Pinpoint the cell where the given text exists, returning its [X, Y] midpoint coordinate. 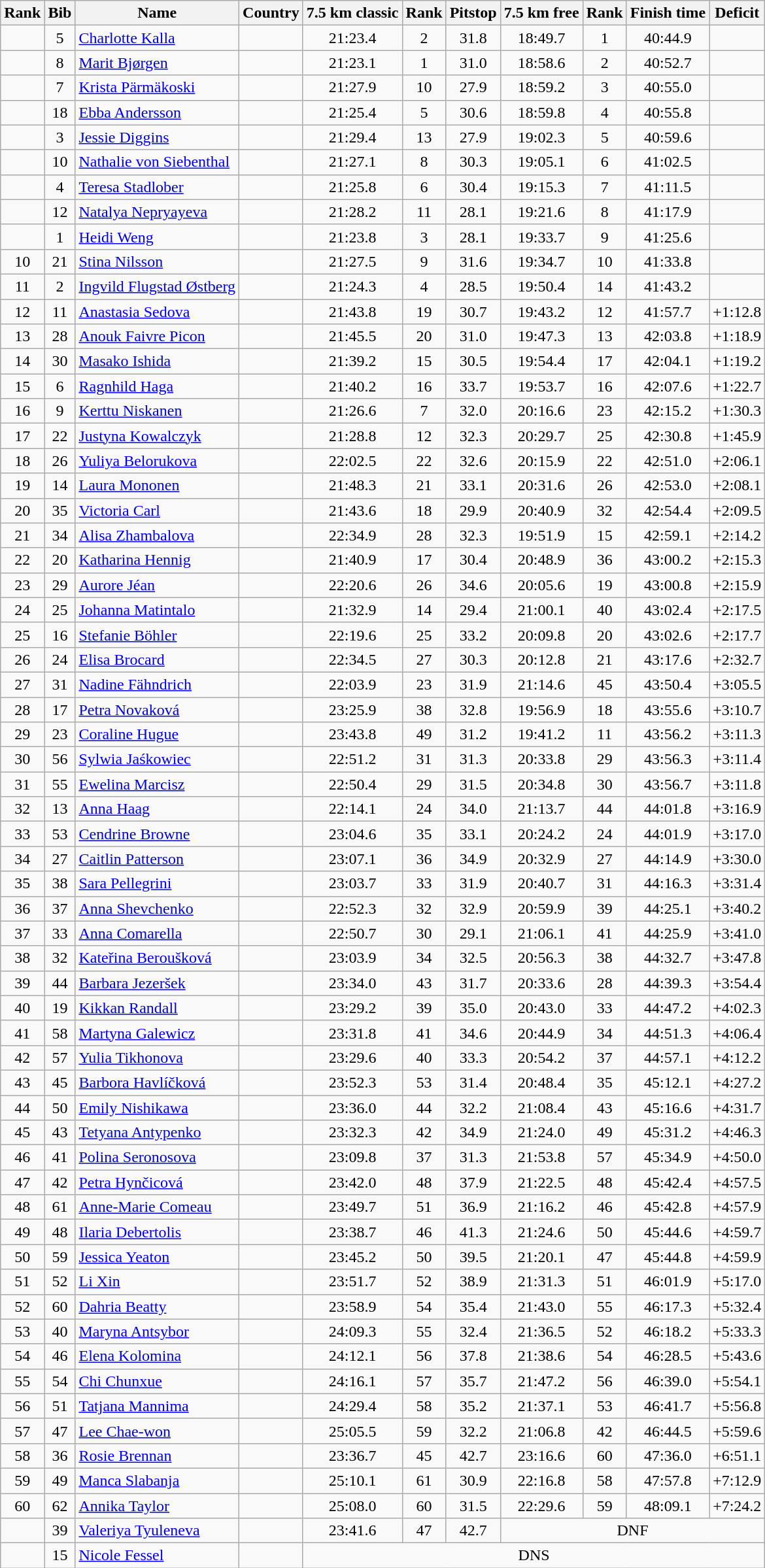
Masako Ishida [157, 361]
Valeriya Tyuleneva [157, 1531]
21:24.6 [541, 1232]
24:16.1 [352, 1381]
46:18.2 [668, 1331]
47:36.0 [668, 1456]
21:06.1 [541, 933]
+3:40.2 [738, 909]
43:00.8 [668, 585]
21:36.5 [541, 1331]
Natalya Nepryayeva [157, 212]
44:01.8 [668, 809]
21:37.1 [541, 1406]
Anastasia Sedova [157, 312]
Rosie Brennan [157, 1456]
33.7 [473, 386]
23:36.7 [352, 1456]
45:42.8 [668, 1207]
21:40.2 [352, 386]
41:02.5 [668, 162]
+2:17.5 [738, 610]
Ingvild Flugstad Østberg [157, 286]
40:44.9 [668, 38]
45:12.1 [668, 1082]
23:43.8 [352, 735]
+4:50.0 [738, 1158]
+4:12.2 [738, 1058]
42:51.0 [668, 461]
Nathalie von Siebenthal [157, 162]
21:26.6 [352, 411]
31.7 [473, 983]
43:02.6 [668, 635]
Cendrine Browne [157, 834]
22:29.6 [541, 1505]
32.4 [473, 1331]
20:33.8 [541, 759]
41:25.6 [668, 237]
Polina Seronosova [157, 1158]
20:48.9 [541, 560]
43:02.4 [668, 610]
+7:24.2 [738, 1505]
40:55.0 [668, 88]
42:30.8 [668, 436]
30.5 [473, 361]
21:23.4 [352, 38]
19:51.9 [541, 535]
21:27.9 [352, 88]
40:52.7 [668, 63]
19:33.7 [541, 237]
Anouk Faivre Picon [157, 337]
+2:09.5 [738, 510]
Teresa Stadlober [157, 187]
22:34.9 [352, 535]
Charlotte Kalla [157, 38]
Barbora Havlíčková [157, 1082]
46:01.9 [668, 1282]
21:22.5 [541, 1182]
21:16.2 [541, 1207]
+5:56.8 [738, 1406]
19:15.3 [541, 187]
42:04.1 [668, 361]
+3:10.7 [738, 709]
Tetyana Antypenko [157, 1133]
46:44.5 [668, 1431]
Li Xin [157, 1282]
Nadine Fähndrich [157, 684]
20:43.0 [541, 1008]
Johanna Matintalo [157, 610]
24:12.1 [352, 1356]
+2:32.7 [738, 659]
41:43.2 [668, 286]
23:34.0 [352, 983]
+1:19.2 [738, 361]
Kerttu Niskanen [157, 411]
Jessie Diggins [157, 137]
Alisa Zhambalova [157, 535]
20:09.8 [541, 635]
33.3 [473, 1058]
Sara Pellegrini [157, 884]
43:56.7 [668, 784]
Elisa Brocard [157, 659]
23:45.2 [352, 1257]
21:27.5 [352, 261]
40:55.8 [668, 112]
+1:22.7 [738, 386]
Ilaria Debertolis [157, 1232]
41:33.8 [668, 261]
+5:17.0 [738, 1282]
30.7 [473, 312]
+5:32.4 [738, 1307]
Petra Hynčicová [157, 1182]
33.2 [473, 635]
24:09.3 [352, 1331]
+2:08.1 [738, 486]
20:40.9 [541, 510]
44:14.9 [668, 859]
19:34.7 [541, 261]
23:07.1 [352, 859]
41:11.5 [668, 187]
Justyna Kowalczyk [157, 436]
Kikkan Randall [157, 1008]
22:20.6 [352, 585]
+3:16.9 [738, 809]
45:34.9 [668, 1158]
32.6 [473, 461]
25:05.5 [352, 1431]
19:41.2 [541, 735]
Stefanie Böhler [157, 635]
23:58.9 [352, 1307]
+3:41.0 [738, 933]
23:31.8 [352, 1033]
21:39.2 [352, 361]
20:44.9 [541, 1033]
Yulia Tikhonova [157, 1058]
Chi Chunxue [157, 1381]
19:53.7 [541, 386]
Anna Shevchenko [157, 909]
+3:31.4 [738, 884]
32.8 [473, 709]
44:25.9 [668, 933]
+4:06.4 [738, 1033]
18:58.6 [541, 63]
45:44.8 [668, 1257]
22:02.5 [352, 461]
+1:30.3 [738, 411]
22:19.6 [352, 635]
41:57.7 [668, 312]
21:20.1 [541, 1257]
+5:43.6 [738, 1356]
21:08.4 [541, 1108]
23:41.6 [352, 1531]
21:38.6 [541, 1356]
37.8 [473, 1356]
Ebba Andersson [157, 112]
21:00.1 [541, 610]
32.9 [473, 909]
20:31.6 [541, 486]
30.9 [473, 1480]
20:24.2 [541, 834]
+4:57.9 [738, 1207]
21:47.2 [541, 1381]
+5:33.3 [738, 1331]
37.9 [473, 1182]
43:56.2 [668, 735]
21:32.9 [352, 610]
42:54.4 [668, 510]
45:31.2 [668, 1133]
Anna Haag [157, 809]
23:51.7 [352, 1282]
46:41.7 [668, 1406]
Bib [60, 13]
Barbara Jezeršek [157, 983]
21:24.0 [541, 1133]
Jessica Yeaton [157, 1257]
21:28.2 [352, 212]
+4:59.9 [738, 1257]
Heidi Weng [157, 237]
Anne-Marie Comeau [157, 1207]
45:44.6 [668, 1232]
22:50.4 [352, 784]
DNF [633, 1531]
46:39.0 [668, 1381]
28.5 [473, 286]
21:25.4 [352, 112]
Marit Bjørgen [157, 63]
21:31.3 [541, 1282]
20:15.9 [541, 461]
21:48.3 [352, 486]
34.0 [473, 809]
42:59.1 [668, 535]
Emily Nishikawa [157, 1108]
+1:18.9 [738, 337]
35.2 [473, 1406]
+5:54.1 [738, 1381]
+4:46.3 [738, 1133]
+2:14.2 [738, 535]
43:55.6 [668, 709]
+1:12.8 [738, 312]
Katharina Hennig [157, 560]
23:29.2 [352, 1008]
Annika Taylor [157, 1505]
+3:54.4 [738, 983]
Laura Mononen [157, 486]
+7:12.9 [738, 1480]
42:53.0 [668, 486]
+3:11.3 [738, 735]
19:43.2 [541, 312]
20:12.8 [541, 659]
44:01.9 [668, 834]
Finish time [668, 13]
47:57.8 [668, 1480]
+4:27.2 [738, 1082]
Victoria Carl [157, 510]
35.0 [473, 1008]
32.0 [473, 411]
23:38.7 [352, 1232]
+4:57.5 [738, 1182]
20:33.6 [541, 983]
+4:02.3 [738, 1008]
46:17.3 [668, 1307]
35.7 [473, 1381]
DNS [534, 1556]
Manca Slabanja [157, 1480]
41:17.9 [668, 212]
46:28.5 [668, 1356]
Dahria Beatty [157, 1307]
43:50.4 [668, 684]
20:54.2 [541, 1058]
22:50.7 [352, 933]
22:14.1 [352, 809]
Lee Chae-won [157, 1431]
42:03.8 [668, 337]
Stina Nilsson [157, 261]
25:08.0 [352, 1505]
30.6 [473, 112]
Ewelina Marcisz [157, 784]
21:43.8 [352, 312]
22:52.3 [352, 909]
Tatjana Mannima [157, 1406]
+6:51.1 [738, 1456]
31.8 [473, 38]
29.9 [473, 510]
Country [271, 13]
+3:11.8 [738, 784]
23:52.3 [352, 1082]
21:23.8 [352, 237]
21:53.8 [541, 1158]
23:29.6 [352, 1058]
23:09.8 [352, 1158]
Coraline Hugue [157, 735]
20:48.4 [541, 1082]
22:34.5 [352, 659]
21:13.7 [541, 809]
+3:30.0 [738, 859]
Maryna Antsybor [157, 1331]
7.5 km free [541, 13]
18:59.2 [541, 88]
Pitstop [473, 13]
44:32.7 [668, 958]
Petra Novaková [157, 709]
19:02.3 [541, 137]
44:47.2 [668, 1008]
41.3 [473, 1232]
44:57.1 [668, 1058]
+3:17.0 [738, 834]
+3:47.8 [738, 958]
62 [60, 1505]
22:51.2 [352, 759]
21:45.5 [352, 337]
+2:15.3 [738, 560]
42:15.2 [668, 411]
+4:59.7 [738, 1232]
45:16.6 [668, 1108]
21:06.8 [541, 1431]
23:25.9 [352, 709]
20:59.9 [541, 909]
48:09.1 [668, 1505]
20:29.7 [541, 436]
20:05.6 [541, 585]
32.5 [473, 958]
43:17.6 [668, 659]
23:32.3 [352, 1133]
23:03.9 [352, 958]
21:14.6 [541, 684]
22:03.9 [352, 684]
+3:11.4 [738, 759]
Anna Comarella [157, 933]
18:59.8 [541, 112]
43:00.2 [668, 560]
19:54.4 [541, 361]
19:56.9 [541, 709]
31.6 [473, 261]
35.4 [473, 1307]
+1:45.9 [738, 436]
23:36.0 [352, 1108]
25:10.1 [352, 1480]
21:43.6 [352, 510]
+5:59.6 [738, 1431]
Nicole Fessel [157, 1556]
Krista Pärmäkoski [157, 88]
45:42.4 [668, 1182]
Martyna Galewicz [157, 1033]
24:29.4 [352, 1406]
21:25.8 [352, 187]
Caitlin Patterson [157, 859]
29.4 [473, 610]
20:40.7 [541, 884]
20:16.6 [541, 411]
19:21.6 [541, 212]
44:25.1 [668, 909]
+3:05.5 [738, 684]
20:34.8 [541, 784]
38.9 [473, 1282]
31.4 [473, 1082]
36.9 [473, 1207]
23:03.7 [352, 884]
+2:06.1 [738, 461]
21:28.8 [352, 436]
44:39.3 [668, 983]
23:16.6 [541, 1456]
23:42.0 [352, 1182]
23:04.6 [352, 834]
23:49.7 [352, 1207]
21:43.0 [541, 1307]
19:50.4 [541, 286]
44:51.3 [668, 1033]
20:56.3 [541, 958]
18:49.7 [541, 38]
44:16.3 [668, 884]
39.5 [473, 1257]
22:16.8 [541, 1480]
31.2 [473, 735]
42:07.6 [668, 386]
Sylwia Jaśkowiec [157, 759]
19:05.1 [541, 162]
29.1 [473, 933]
40:59.6 [668, 137]
43:56.3 [668, 759]
Aurore Jéan [157, 585]
Kateřina Beroušková [157, 958]
21:24.3 [352, 286]
20:32.9 [541, 859]
+2:15.9 [738, 585]
Name [157, 13]
7.5 km classic [352, 13]
+2:17.7 [738, 635]
21:40.9 [352, 560]
21:27.1 [352, 162]
19:47.3 [541, 337]
21:23.1 [352, 63]
Deficit [738, 13]
Yuliya Belorukova [157, 461]
Elena Kolomina [157, 1356]
21:29.4 [352, 137]
Ragnhild Haga [157, 386]
+4:31.7 [738, 1108]
